Return (X, Y) of the center of cell containing provided text 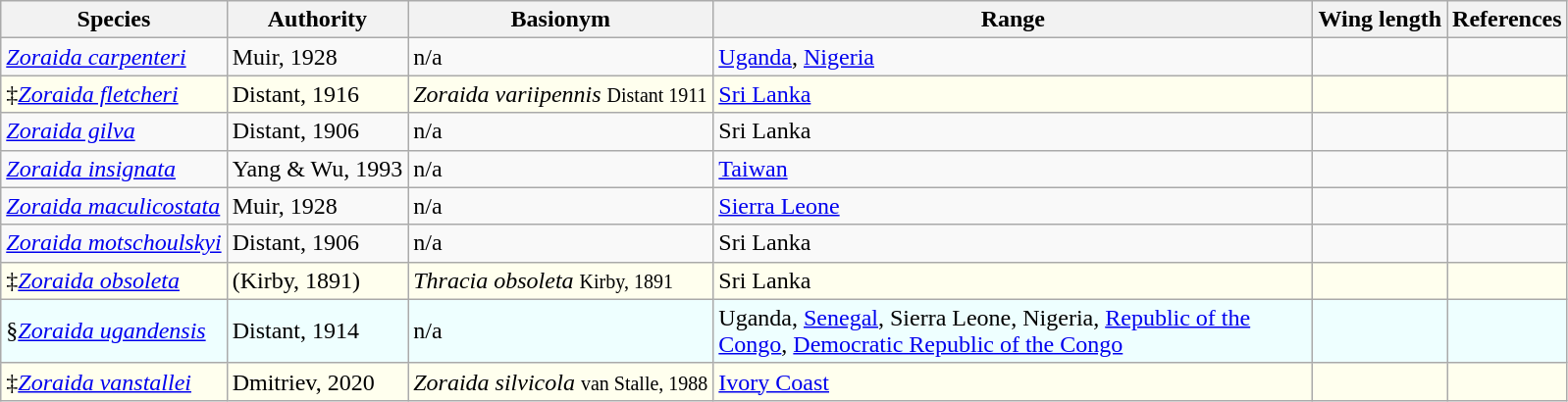
Zoraida carpenteri (114, 57)
Zoraida maculicostata (114, 206)
Yang & Wu, 1993 (318, 169)
Uganda, Senegal, Sierra Leone, Nigeria, Republic of the Congo, Democratic Republic of the Congo (1013, 331)
Basionym (561, 20)
Sierra Leone (1013, 206)
Thracia obsoleta Kirby, 1891 (561, 280)
Uganda, Nigeria (1013, 57)
Distant, 1916 (318, 94)
Zoraida motschoulskyi (114, 243)
Zoraida gilva (114, 131)
Zoraida silvicola van Stalle, 1988 (561, 381)
(Kirby, 1891) (318, 280)
‡Zoraida vanstallei (114, 381)
Wing length (1380, 20)
§Zoraida ugandensis (114, 331)
Authority (318, 20)
Taiwan (1013, 169)
Dmitriev, 2020 (318, 381)
Distant, 1914 (318, 331)
‡Zoraida obsoleta (114, 280)
‡Zoraida fletcheri (114, 94)
Species (114, 20)
Ivory Coast (1013, 381)
Zoraida variipennis Distant 1911 (561, 94)
Range (1013, 20)
References (1507, 20)
Zoraida insignata (114, 169)
